Provide the [x, y] coordinate of the cell's center where the given text is located.  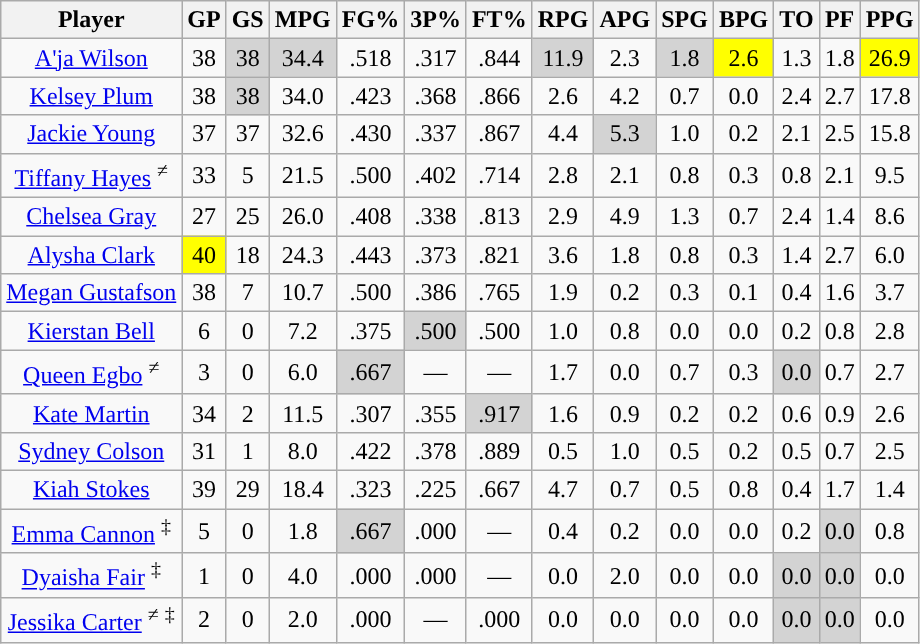
.765 [499, 293]
29 [248, 489]
0.6 [796, 413]
26.0 [302, 217]
.422 [370, 451]
18 [248, 255]
APG [625, 20]
MPG [302, 20]
.430 [370, 134]
Jackie Young [92, 134]
.402 [436, 176]
FT% [499, 20]
11.5 [302, 413]
.375 [370, 331]
2.3 [625, 58]
31 [204, 451]
GS [248, 20]
Kate Martin [92, 413]
.368 [436, 96]
8.0 [302, 451]
.338 [436, 217]
Dyaisha Fair ‡ [92, 576]
4.0 [302, 576]
.317 [436, 58]
PPG [890, 20]
11.9 [563, 58]
GP [204, 20]
.225 [436, 489]
.408 [370, 217]
1.9 [563, 293]
Tiffany Hayes ≠ [92, 176]
26.9 [890, 58]
Megan Gustafson [92, 293]
.323 [370, 489]
TO [796, 20]
21.5 [302, 176]
4.2 [625, 96]
6 [204, 331]
Player [92, 20]
.386 [436, 293]
.423 [370, 96]
.307 [370, 413]
.373 [436, 255]
PF [840, 20]
.889 [499, 451]
.378 [436, 451]
.443 [370, 255]
5.3 [625, 134]
34 [204, 413]
Sydney Colson [92, 451]
39 [204, 489]
27 [204, 217]
7 [248, 293]
.337 [436, 134]
Queen Egbo ≠ [92, 372]
7.2 [302, 331]
Jessika Carter ≠ ‡ [92, 620]
SPG [685, 20]
15.8 [890, 134]
3 [204, 372]
.821 [499, 255]
.866 [499, 96]
4.4 [563, 134]
33 [204, 176]
BPG [743, 20]
34.0 [302, 96]
.714 [499, 176]
17.8 [890, 96]
Kierstan Bell [92, 331]
Kelsey Plum [92, 96]
Kiah Stokes [92, 489]
18.4 [302, 489]
25 [248, 217]
RPG [563, 20]
.917 [499, 413]
4.9 [625, 217]
A'ja Wilson [92, 58]
.518 [370, 58]
.355 [436, 413]
3.6 [563, 255]
3.7 [890, 293]
Alysha Clark [92, 255]
9.5 [890, 176]
Chelsea Gray [92, 217]
10.7 [302, 293]
3P% [436, 20]
.844 [499, 58]
.813 [499, 217]
32.6 [302, 134]
24.3 [302, 255]
0.1 [743, 293]
8.6 [890, 217]
4.7 [563, 489]
.867 [499, 134]
Emma Cannon ‡ [92, 532]
34.4 [302, 58]
FG% [370, 20]
40 [204, 255]
2.9 [563, 217]
